Locate the cell with the specified text and output its [x, y] center coordinate. 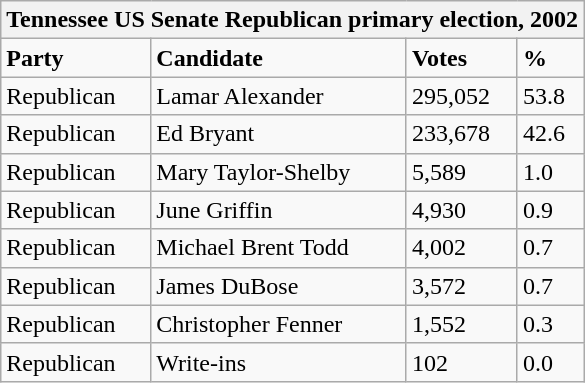
Votes [462, 58]
Ed Bryant [279, 134]
Candidate [279, 58]
42.6 [550, 134]
4,930 [462, 210]
Christopher Fenner [279, 324]
233,678 [462, 134]
0.0 [550, 362]
295,052 [462, 96]
4,002 [462, 248]
53.8 [550, 96]
1.0 [550, 172]
0.9 [550, 210]
Michael Brent Todd [279, 248]
James DuBose [279, 286]
Mary Taylor-Shelby [279, 172]
102 [462, 362]
Tennessee US Senate Republican primary election, 2002 [292, 20]
0.3 [550, 324]
3,572 [462, 286]
5,589 [462, 172]
Write-ins [279, 362]
1,552 [462, 324]
Lamar Alexander [279, 96]
Party [76, 58]
June Griffin [279, 210]
% [550, 58]
